Output the [x, y] coordinate of the center of the cell containing the given text.  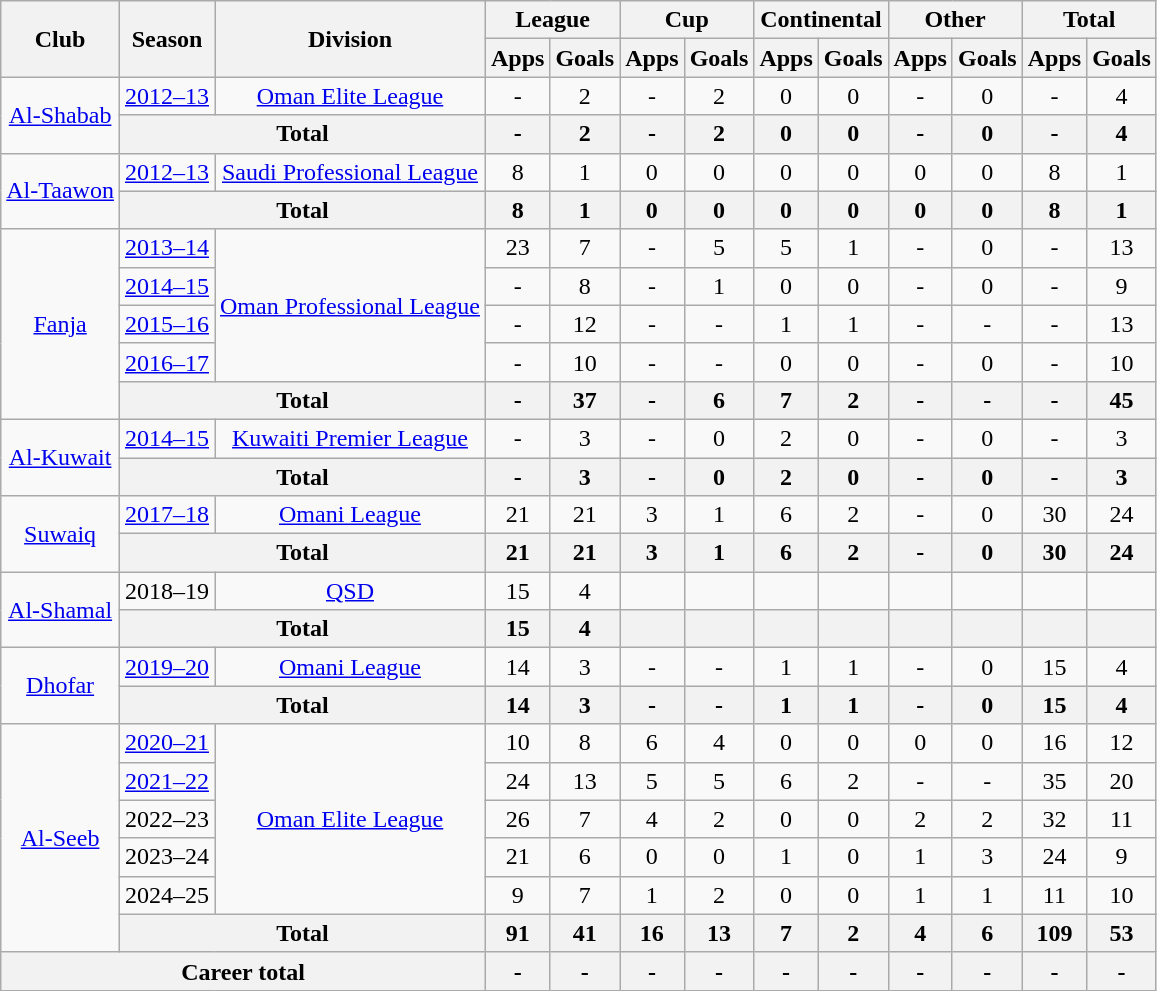
Al-Kuwait [60, 457]
37 [585, 400]
2015–16 [166, 324]
2021–22 [166, 781]
Cup [687, 20]
Saudi Professional League [350, 172]
Fanja [60, 324]
Division [350, 39]
2022–23 [166, 819]
23 [517, 248]
45 [1122, 400]
2017–18 [166, 515]
Al-Shabab [60, 115]
2016–17 [166, 362]
Oman Professional League [350, 305]
91 [517, 933]
53 [1122, 933]
League [552, 20]
Dhofar [60, 686]
Other [955, 20]
2020–21 [166, 743]
2013–14 [166, 248]
32 [1054, 819]
2024–25 [166, 895]
35 [1054, 781]
Suwaiq [60, 534]
Kuwaiti Premier League [350, 438]
Season [166, 39]
Al-Seeb [60, 838]
109 [1054, 933]
Club [60, 39]
QSD [350, 591]
20 [1122, 781]
26 [517, 819]
2019–20 [166, 667]
Al-Shamal [60, 610]
Career total [244, 971]
Continental [821, 20]
41 [585, 933]
Al-Taawon [60, 191]
2018–19 [166, 591]
2023–24 [166, 857]
